Determine the [X, Y] coordinate at the center of the cell enclosing the given text.  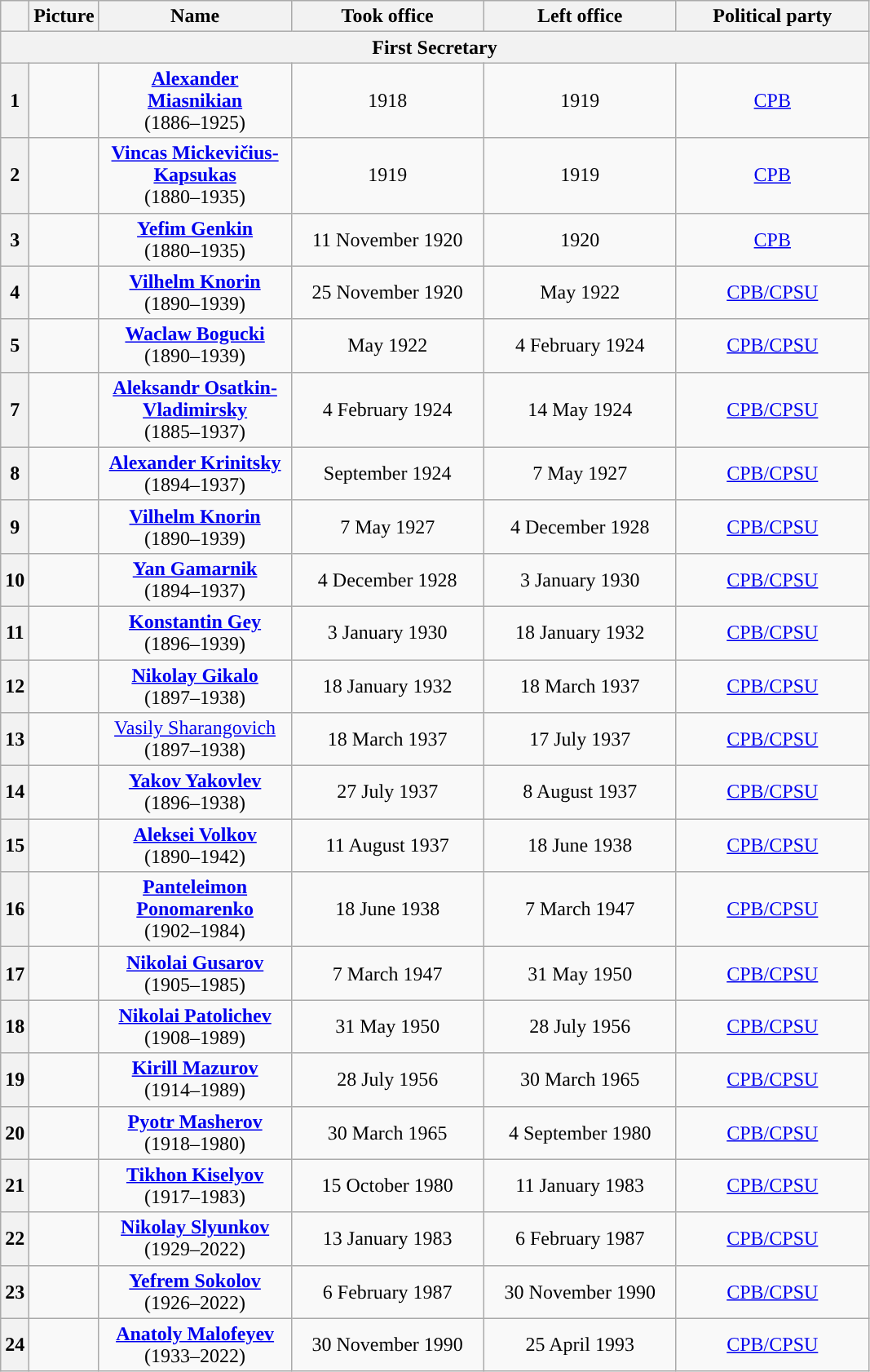
15 October 1980 [387, 1186]
17 [15, 974]
Yefrem Sokolov(1926–2022) [195, 1292]
2 [15, 175]
Nikolay Slyunkov(1929–2022) [195, 1238]
Left office [580, 16]
Vasily Sharangovich(1897–1938) [195, 739]
9 [15, 527]
First Secretary [435, 47]
21 [15, 1186]
1 [15, 100]
8 [15, 473]
14 May 1924 [580, 409]
11 August 1937 [387, 845]
19 [15, 1080]
Nikolay Gikalo(1897–1938) [195, 685]
10 [15, 579]
Waclaw Bogucki(1890–1939) [195, 346]
13 [15, 739]
25 November 1920 [387, 292]
Kirill Mazurov(1914–1989) [195, 1080]
Alexander Krinitsky(1894–1937) [195, 473]
1920 [580, 240]
Tikhon Kiselyov(1917–1983) [195, 1186]
Yan Gamarnik(1894–1937) [195, 579]
17 July 1937 [580, 739]
Aleksandr Osatkin-Vladimirsky(1885–1937) [195, 409]
4 September 1980 [580, 1132]
24 [15, 1344]
27 July 1937 [387, 793]
Alexander Miasnikian(1886–1925) [195, 100]
Aleksei Volkov(1890–1942) [195, 845]
Anatoly Malofeyev(1933–2022) [195, 1344]
15 [15, 845]
4 [15, 292]
Panteleimon Ponomarenko(1902–1984) [195, 910]
12 [15, 685]
11 November 1920 [387, 240]
Name [195, 16]
23 [15, 1292]
Yakov Yakovlev(1896–1938) [195, 793]
Vincas Mickevičius-Kapsukas(1880–1935) [195, 175]
11 January 1983 [580, 1186]
Nikolai Patolichev(1908–1989) [195, 1026]
Political party [772, 16]
Pyotr Masherov(1918–1980) [195, 1132]
11 [15, 633]
13 January 1983 [387, 1238]
8 August 1937 [580, 793]
16 [15, 910]
1918 [387, 100]
Nikolai Gusarov(1905–1985) [195, 974]
7 [15, 409]
25 April 1993 [580, 1344]
20 [15, 1132]
3 [15, 240]
September 1924 [387, 473]
Konstantin Gey(1896–1939) [195, 633]
22 [15, 1238]
14 [15, 793]
Took office [387, 16]
5 [15, 346]
18 [15, 1026]
Picture [64, 16]
Yefim Genkin(1880–1935) [195, 240]
